Capture the cell that displays the provided text and extract its [x, y] central coordinate. 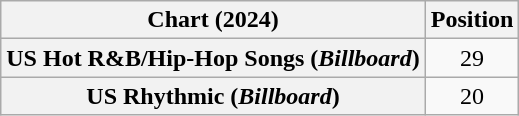
Position [472, 20]
20 [472, 96]
Chart (2024) [213, 20]
29 [472, 58]
US Hot R&B/Hip-Hop Songs (Billboard) [213, 58]
US Rhythmic (Billboard) [213, 96]
